Identify which cell holds the provided text, then report its (X, Y) central coordinate. 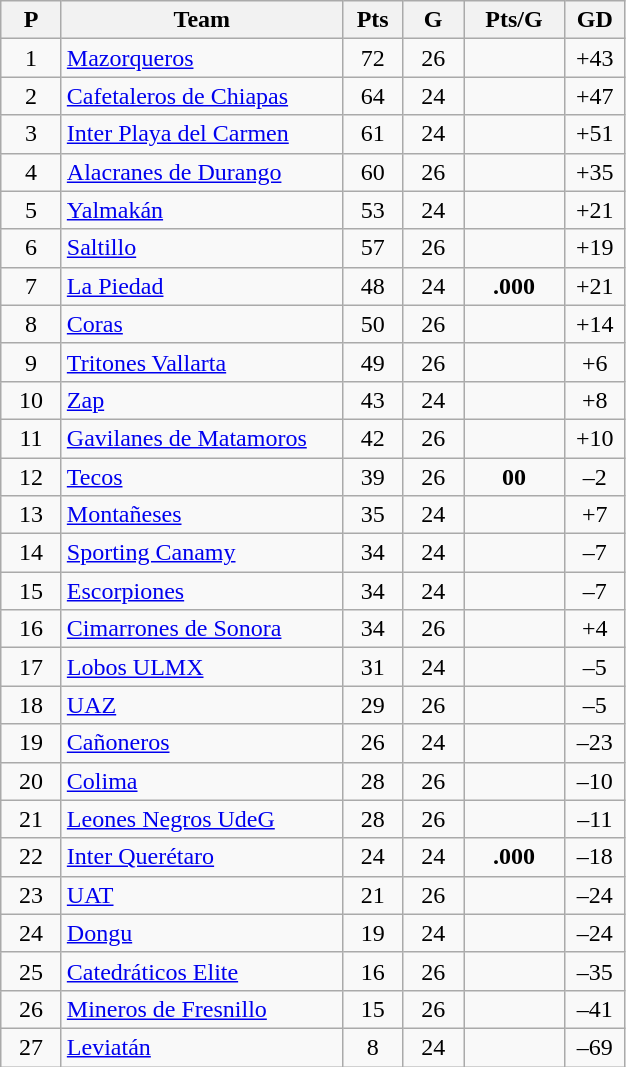
P (32, 20)
22 (32, 857)
Pts/G (514, 20)
6 (32, 248)
43 (372, 400)
Mineros de Fresnillo (202, 1009)
–35 (596, 971)
Cafetaleros de Chiapas (202, 96)
57 (372, 248)
Alacranes de Durango (202, 172)
10 (32, 400)
7 (32, 286)
31 (372, 667)
+8 (596, 400)
–2 (596, 477)
+43 (596, 58)
+4 (596, 629)
+14 (596, 324)
9 (32, 362)
+51 (596, 134)
61 (372, 134)
–69 (596, 1047)
18 (32, 705)
Tritones Vallarta (202, 362)
G (434, 20)
–10 (596, 781)
Dongu (202, 933)
35 (372, 515)
Catedráticos Elite (202, 971)
12 (32, 477)
23 (32, 895)
42 (372, 438)
Cañoneros (202, 743)
+7 (596, 515)
60 (372, 172)
Colima (202, 781)
64 (372, 96)
25 (32, 971)
Montañeses (202, 515)
00 (514, 477)
GD (596, 20)
2 (32, 96)
UAT (202, 895)
–18 (596, 857)
Cimarrones de Sonora (202, 629)
Yalmakán (202, 210)
Gavilanes de Matamoros (202, 438)
11 (32, 438)
Leviatán (202, 1047)
UAZ (202, 705)
+19 (596, 248)
Zap (202, 400)
Inter Querétaro (202, 857)
–41 (596, 1009)
20 (32, 781)
Lobos ULMX (202, 667)
Sporting Canamy (202, 553)
Team (202, 20)
17 (32, 667)
Tecos (202, 477)
+35 (596, 172)
Pts (372, 20)
La Piedad (202, 286)
+10 (596, 438)
Inter Playa del Carmen (202, 134)
3 (32, 134)
–23 (596, 743)
13 (32, 515)
Escorpiones (202, 591)
27 (32, 1047)
Coras (202, 324)
49 (372, 362)
5 (32, 210)
1 (32, 58)
Saltillo (202, 248)
50 (372, 324)
29 (372, 705)
Leones Negros UdeG (202, 819)
48 (372, 286)
39 (372, 477)
72 (372, 58)
+6 (596, 362)
53 (372, 210)
+47 (596, 96)
4 (32, 172)
Mazorqueros (202, 58)
14 (32, 553)
–11 (596, 819)
